Search for the cell housing the specified text and yield its (x, y) center coordinate. 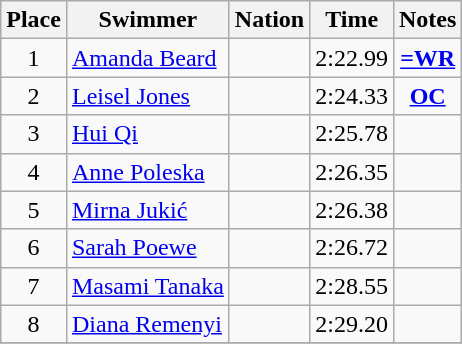
Sarah Poewe (148, 248)
1 (34, 58)
Hui Qi (148, 134)
2:29.20 (352, 324)
2:24.33 (352, 96)
3 (34, 134)
Swimmer (148, 20)
=WR (427, 58)
4 (34, 172)
OC (427, 96)
5 (34, 210)
2:28.55 (352, 286)
2 (34, 96)
2:22.99 (352, 58)
7 (34, 286)
Notes (427, 20)
Anne Poleska (148, 172)
Place (34, 20)
Diana Remenyi (148, 324)
6 (34, 248)
Amanda Beard (148, 58)
Nation (269, 20)
Masami Tanaka (148, 286)
2:25.78 (352, 134)
8 (34, 324)
Mirna Jukić (148, 210)
2:26.72 (352, 248)
2:26.35 (352, 172)
2:26.38 (352, 210)
Leisel Jones (148, 96)
Time (352, 20)
